From the cell containing the given text, extract its center point as (x, y) coordinate. 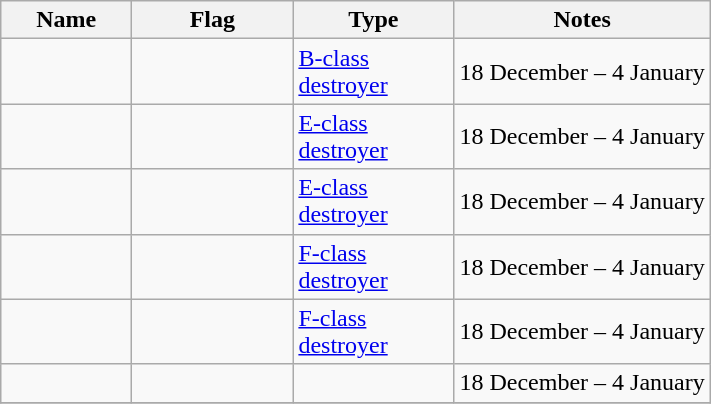
Name (66, 20)
Type (374, 20)
Flag (212, 20)
Notes (582, 20)
B-class destroyer (374, 72)
